Scan for the cell matching the given text and deliver its (X, Y) coordinate at center. 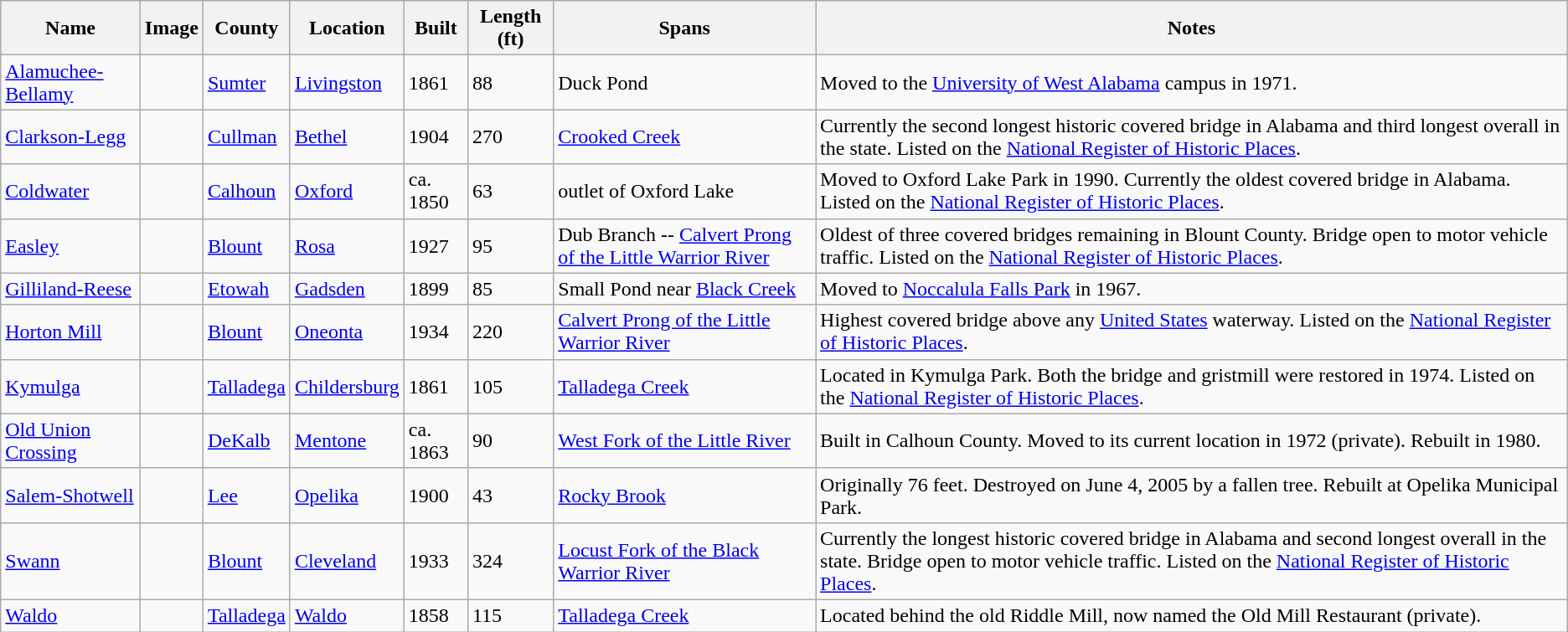
220 (510, 331)
Lee (246, 496)
Highest covered bridge above any United States waterway. Listed on the National Register of Historic Places. (1192, 331)
Rosa (347, 246)
105 (510, 387)
95 (510, 246)
Crooked Creek (685, 137)
Dub Branch -- Calvert Prong of the Little Warrior River (685, 246)
Opelika (347, 496)
1904 (436, 137)
Built (436, 28)
Moved to Oxford Lake Park in 1990. Currently the oldest covered bridge in Alabama. Listed on the National Register of Historic Places. (1192, 191)
ca. 1863 (436, 440)
Small Pond near Black Creek (685, 289)
Oldest of three covered bridges remaining in Blount County. Bridge open to motor vehicle traffic. Listed on the National Register of Historic Places. (1192, 246)
Livingston (347, 82)
Moved to Noccalula Falls Park in 1967. (1192, 289)
1927 (436, 246)
Locust Fork of the Black Warrior River (685, 561)
Easley (70, 246)
Calvert Prong of the Little Warrior River (685, 331)
Location (347, 28)
Duck Pond (685, 82)
Name (70, 28)
ca. 1850 (436, 191)
63 (510, 191)
outlet of Oxford Lake (685, 191)
Moved to the University of West Alabama campus in 1971. (1192, 82)
Gadsden (347, 289)
85 (510, 289)
Cleveland (347, 561)
Cullman (246, 137)
West Fork of the Little River (685, 440)
Swann (70, 561)
1933 (436, 561)
Gilliland-Reese (70, 289)
Spans (685, 28)
Kymulga (70, 387)
Bethel (347, 137)
1899 (436, 289)
Etowah (246, 289)
Alamuchee-Bellamy (70, 82)
270 (510, 137)
Oxford (347, 191)
Mentone (347, 440)
Rocky Brook (685, 496)
Length (ft) (510, 28)
Oneonta (347, 331)
43 (510, 496)
Notes (1192, 28)
Located behind the old Riddle Mill, now named the Old Mill Restaurant (private). (1192, 615)
Childersburg (347, 387)
1934 (436, 331)
324 (510, 561)
Old Union Crossing (70, 440)
DeKalb (246, 440)
88 (510, 82)
1858 (436, 615)
Clarkson-Legg (70, 137)
Coldwater (70, 191)
90 (510, 440)
Originally 76 feet. Destroyed on June 4, 2005 by a fallen tree. Rebuilt at Opelika Municipal Park. (1192, 496)
Image (171, 28)
County (246, 28)
115 (510, 615)
Salem-Shotwell (70, 496)
Sumter (246, 82)
Horton Mill (70, 331)
1900 (436, 496)
Located in Kymulga Park. Both the bridge and gristmill were restored in 1974. Listed on the National Register of Historic Places. (1192, 387)
Calhoun (246, 191)
Built in Calhoun County. Moved to its current location in 1972 (private). Rebuilt in 1980. (1192, 440)
